Provide the (x, y) coordinate of the cell's center where the given text is located.  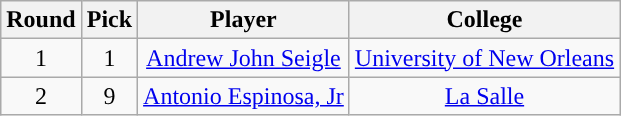
College (484, 20)
9 (109, 96)
2 (41, 96)
Round (41, 20)
La Salle (484, 96)
Antonio Espinosa, Jr (244, 96)
Andrew John Seigle (244, 58)
Player (244, 20)
University of New Orleans (484, 58)
Pick (109, 20)
